Pinpoint the cell where the given text exists, returning its (X, Y) midpoint coordinate. 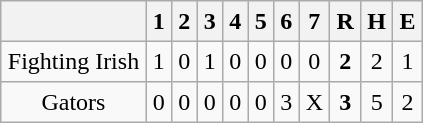
Fighting Irish (74, 61)
4 (235, 21)
H (377, 21)
X (314, 102)
Gators (74, 102)
6 (286, 21)
E (408, 21)
7 (314, 21)
R (346, 21)
